Detect which cell encompasses the target text, then output its [X, Y] center coordinate. 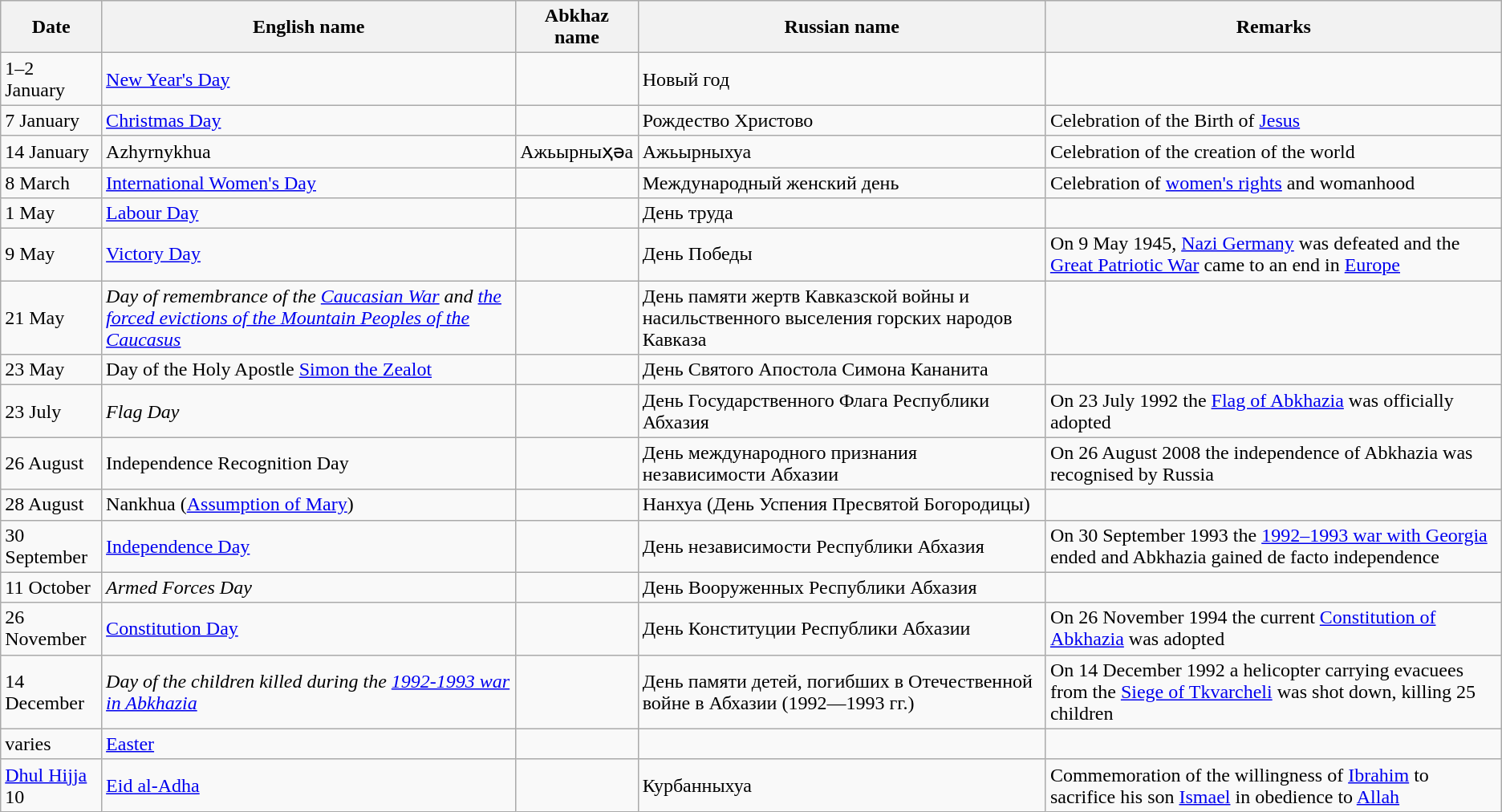
Date [51, 27]
День Победы [842, 255]
Dhul Hijja 10 [51, 785]
Day of remembrance of the Caucasian War and the forced evictions of the Mountain Peoples of the Caucasus [309, 318]
Victory Day [309, 255]
Day of the children killed during the 1992-1993 war in Abkhazia [309, 692]
День труда [842, 213]
New Year's Day [309, 79]
7 January [51, 120]
11 October [51, 587]
Курбанныхуа [842, 785]
14 December [51, 692]
On 30 September 1993 the 1992–1993 war with Georgia ended and Abkhazia gained de facto independence [1273, 546]
Azhyrnykhua [309, 152]
Easter [309, 744]
23 July [51, 411]
26 August [51, 464]
День памяти детей, погибших в Отечественной войне в Абхазии (1992—1993 гг.) [842, 692]
Remarks [1273, 27]
Нанхуа (День Успения Пресвятой Богородицы) [842, 505]
9 May [51, 255]
День международного признания независимости Абхазии [842, 464]
1–2 January [51, 79]
Ажьырныхуа [842, 152]
26 November [51, 629]
8 March [51, 182]
Russian name [842, 27]
Christmas Day [309, 120]
Ажьырныҳәа [578, 152]
Independence Recognition Day [309, 464]
Celebration of the Birth of Jesus [1273, 120]
On 9 May 1945, Nazi Germany was defeated and the Great Patriotic War came to an end in Europe [1273, 255]
Abkhaz name [578, 27]
День Вооруженных Республики Абхазия [842, 587]
21 May [51, 318]
1 May [51, 213]
On 26 November 1994 the current Constitution of Abkhazia was adopted [1273, 629]
Nankhua (Assumption of Mary) [309, 505]
Armed Forces Day [309, 587]
Independence Day [309, 546]
Международный женский день [842, 182]
International Women's Day [309, 182]
День Конституции Республики Абхазии [842, 629]
Eid al-Adha [309, 785]
On 26 August 2008 the independence of Abkhazia was recognised by Russia [1273, 464]
Flag Day [309, 411]
On 14 December 1992 a helicopter carrying evacuees from the Siege of Tkvarcheli was shot down, killing 25 children [1273, 692]
28 August [51, 505]
English name [309, 27]
День памяти жертв Кавказской войны и насильственного выселения горских народов Кавказа [842, 318]
День Святого Апостола Симона Кананита [842, 370]
On 23 July 1992 the Flag of Abkhazia was officially adopted [1273, 411]
День независимости Республики Абхазия [842, 546]
30 September [51, 546]
День Государственного Флага Республики Абхазия [842, 411]
Рождество Христово [842, 120]
23 May [51, 370]
Labour Day [309, 213]
Constitution Day [309, 629]
Celebration of the creation of the world [1273, 152]
Commemoration of the willingness of Ibrahim to sacrifice his son Ismael in obedience to Allah [1273, 785]
14 January [51, 152]
Celebration of women's rights and womanhood [1273, 182]
Новый год [842, 79]
Day of the Holy Apostle Simon the Zealot [309, 370]
varies [51, 744]
